Output the (x, y) coordinate of the center of the cell containing the given text.  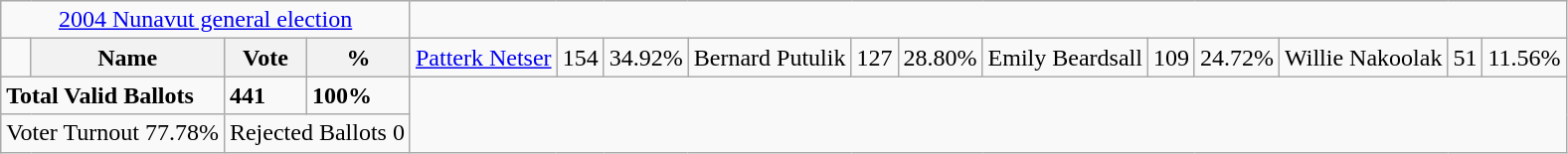
Emily Beardsall (1065, 58)
Name (127, 58)
2004 Nunavut general election (206, 20)
51 (1466, 58)
Voter Turnout 77.78% (113, 133)
34.92% (646, 58)
109 (1171, 58)
Vote (264, 58)
28.80% (941, 58)
Total Valid Ballots (113, 95)
11.56% (1524, 58)
24.72% (1237, 58)
Willie Nakoolak (1364, 58)
% (359, 58)
441 (264, 95)
100% (359, 95)
Rejected Ballots 0 (316, 133)
Patterk Netser (483, 58)
Bernard Putulik (770, 58)
127 (875, 58)
154 (581, 58)
